Scan for the cell matching the given text and deliver its (X, Y) coordinate at center. 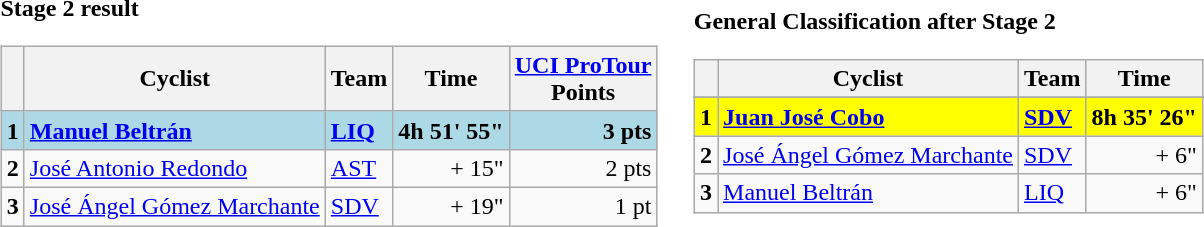
+ 19" (451, 206)
3 pts (583, 130)
8h 35' 26" (1144, 117)
4h 51' 55" (451, 130)
+ 15" (451, 168)
Juan José Cobo (868, 117)
2 pts (583, 168)
AST (359, 168)
UCI ProTourPoints (583, 78)
1 pt (583, 206)
José Antonio Redondo (174, 168)
